Detect which cell encompasses the target text, then output its [X, Y] center coordinate. 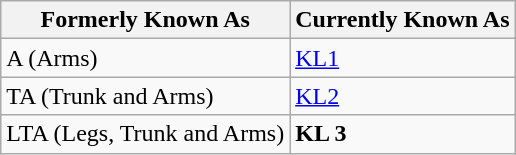
KL 3 [402, 134]
A (Arms) [146, 58]
Currently Known As [402, 20]
Formerly Known As [146, 20]
TA (Trunk and Arms) [146, 96]
LTA (Legs, Trunk and Arms) [146, 134]
KL2 [402, 96]
KL1 [402, 58]
